For the text-containing cell, return its midpoint in (X, Y) coordinate format. 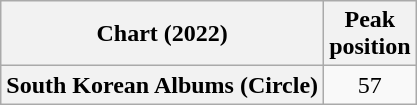
South Korean Albums (Circle) (162, 85)
57 (370, 85)
Chart (2022) (162, 34)
Peakposition (370, 34)
